Determine the (x, y) coordinate at the center of the cell enclosing the given text.  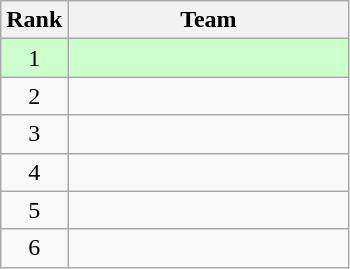
6 (34, 248)
2 (34, 96)
1 (34, 58)
4 (34, 172)
5 (34, 210)
3 (34, 134)
Team (208, 20)
Rank (34, 20)
